Detect which cell encompasses the target text, then output its (X, Y) center coordinate. 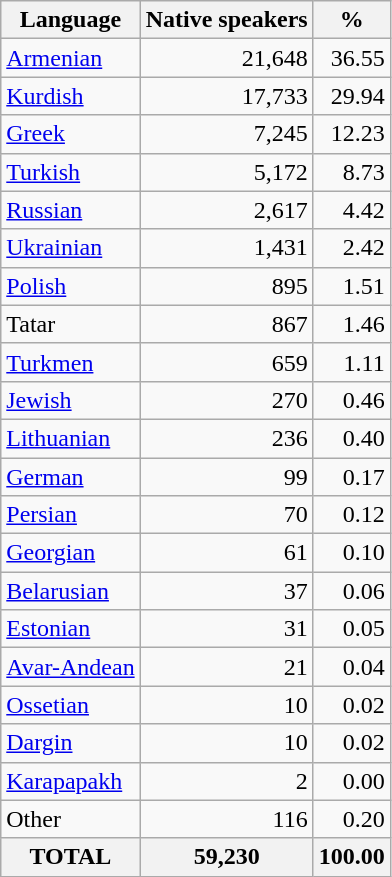
17,733 (226, 96)
0.12 (352, 515)
Ukrainian (70, 248)
0.04 (352, 667)
% (352, 20)
Tatar (70, 324)
Kurdish (70, 96)
Other (70, 819)
Georgian (70, 553)
0.00 (352, 781)
Greek (70, 134)
Belarusian (70, 591)
895 (226, 286)
12.23 (352, 134)
37 (226, 591)
Turkish (70, 172)
1,431 (226, 248)
99 (226, 477)
7,245 (226, 134)
0.05 (352, 629)
21,648 (226, 58)
TOTAL (70, 857)
Native speakers (226, 20)
Polish (70, 286)
5,172 (226, 172)
2 (226, 781)
Lithuanian (70, 438)
2,617 (226, 210)
1.51 (352, 286)
59,230 (226, 857)
Russian (70, 210)
0.20 (352, 819)
Persian (70, 515)
31 (226, 629)
116 (226, 819)
70 (226, 515)
0.46 (352, 400)
1.46 (352, 324)
0.10 (352, 553)
Estonian (70, 629)
Dargin (70, 743)
100.00 (352, 857)
Language (70, 20)
1.11 (352, 362)
Turkmen (70, 362)
867 (226, 324)
8.73 (352, 172)
0.40 (352, 438)
29.94 (352, 96)
0.17 (352, 477)
Karapapakh (70, 781)
Armenian (70, 58)
Avar-Andean (70, 667)
German (70, 477)
4.42 (352, 210)
0.06 (352, 591)
36.55 (352, 58)
Ossetian (70, 705)
270 (226, 400)
2.42 (352, 248)
61 (226, 553)
Jewish (70, 400)
659 (226, 362)
21 (226, 667)
236 (226, 438)
